Provide the (X, Y) coordinate of the cell's center where the given text is located.  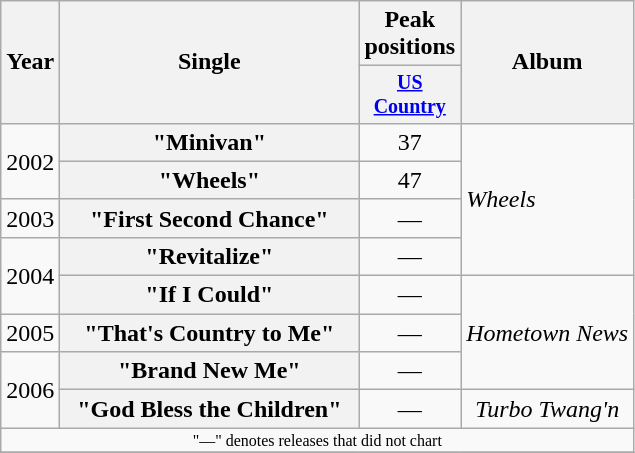
37 (410, 142)
2004 (30, 275)
47 (410, 180)
"Wheels" (210, 180)
2003 (30, 218)
"If I Could" (210, 295)
Turbo Twang'n (548, 409)
Year (30, 62)
"First Second Chance" (210, 218)
2002 (30, 161)
"God Bless the Children" (210, 409)
US Country (410, 94)
"That's Country to Me" (210, 333)
"—" denotes releases that did not chart (318, 440)
Album (548, 62)
Single (210, 62)
2005 (30, 333)
Hometown News (548, 333)
2006 (30, 390)
Wheels (548, 199)
"Minivan" (210, 142)
"Brand New Me" (210, 371)
"Revitalize" (210, 256)
Peak positions (410, 34)
